Extract the (x, y) coordinate from the center of the cell holding the provided text.  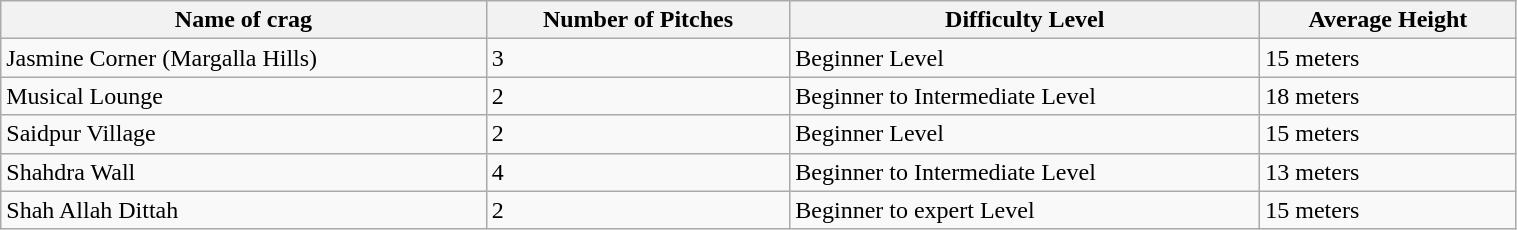
18 meters (1388, 96)
Shahdra Wall (244, 172)
Saidpur Village (244, 134)
Jasmine Corner (Margalla Hills) (244, 58)
Number of Pitches (638, 20)
4 (638, 172)
Beginner to expert Level (1025, 210)
Name of crag (244, 20)
13 meters (1388, 172)
Average Height (1388, 20)
Difficulty Level (1025, 20)
Musical Lounge (244, 96)
3 (638, 58)
Shah Allah Dittah (244, 210)
